Search for the cell housing the specified text and yield its [x, y] center coordinate. 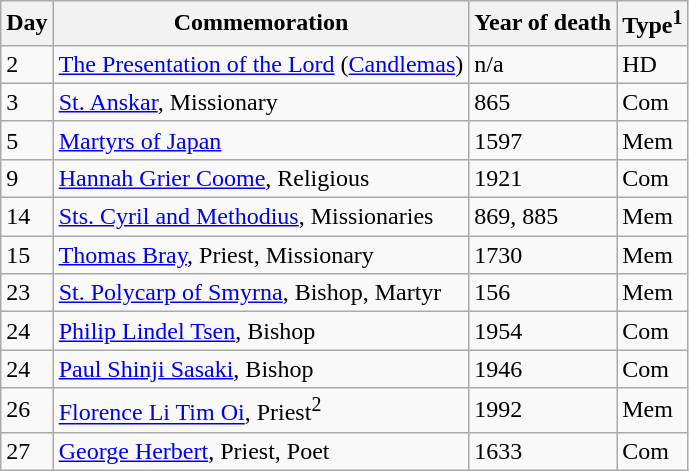
Paul Shinji Sasaki, Bishop [261, 369]
n/a [543, 64]
1954 [543, 331]
1921 [543, 178]
Florence Li Tim Oi, Priest2 [261, 410]
St. Polycarp of Smyrna, Bishop, Martyr [261, 293]
1992 [543, 410]
26 [27, 410]
23 [27, 293]
9 [27, 178]
Martyrs of Japan [261, 140]
Type1 [652, 24]
5 [27, 140]
1730 [543, 255]
14 [27, 217]
Philip Lindel Tsen, Bishop [261, 331]
1597 [543, 140]
Commemoration [261, 24]
HD [652, 64]
15 [27, 255]
869, 885 [543, 217]
The Presentation of the Lord (Candlemas) [261, 64]
27 [27, 451]
Hannah Grier Coome, Religious [261, 178]
Thomas Bray, Priest, Missionary [261, 255]
St. Anskar, Missionary [261, 102]
George Herbert, Priest, Poet [261, 451]
156 [543, 293]
1633 [543, 451]
865 [543, 102]
3 [27, 102]
Year of death [543, 24]
1946 [543, 369]
Day [27, 24]
2 [27, 64]
Sts. Cyril and Methodius, Missionaries [261, 217]
